Return [X, Y] of the center of cell containing provided text 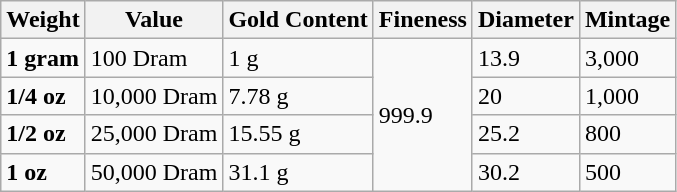
50,000 Dram [154, 172]
Value [154, 20]
7.78 g [298, 96]
Weight [43, 20]
3,000 [627, 58]
20 [526, 96]
1/4 oz [43, 96]
15.55 g [298, 134]
10,000 Dram [154, 96]
1,000 [627, 96]
Gold Content [298, 20]
25,000 Dram [154, 134]
25.2 [526, 134]
30.2 [526, 172]
1 oz [43, 172]
800 [627, 134]
31.1 g [298, 172]
13.9 [526, 58]
Mintage [627, 20]
Fineness [422, 20]
999.9 [422, 115]
1 gram [43, 58]
500 [627, 172]
1/2 oz [43, 134]
Diameter [526, 20]
100 Dram [154, 58]
1 g [298, 58]
